Search for the cell housing the specified text and yield its [X, Y] center coordinate. 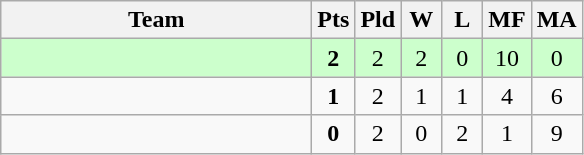
6 [556, 96]
MA [556, 20]
Pts [334, 20]
9 [556, 134]
Pld [378, 20]
L [462, 20]
10 [507, 58]
MF [507, 20]
W [422, 20]
4 [507, 96]
Team [156, 20]
